Detect which cell encompasses the target text, then output its [x, y] center coordinate. 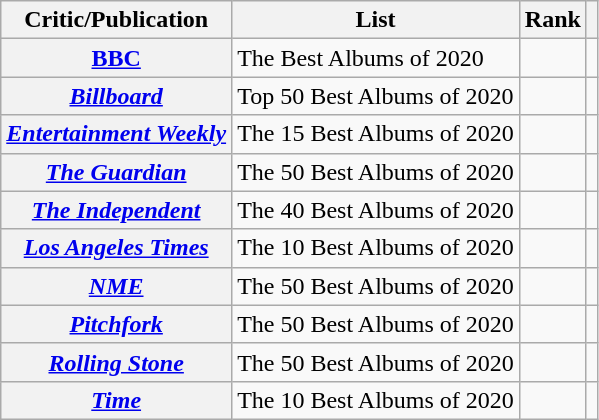
The 40 Best Albums of 2020 [376, 210]
Top 50 Best Albums of 2020 [376, 96]
Time [116, 400]
The 15 Best Albums of 2020 [376, 134]
The Independent [116, 210]
Rolling Stone [116, 362]
Entertainment Weekly [116, 134]
Pitchfork [116, 324]
Billboard [116, 96]
The Guardian [116, 172]
Los Angeles Times [116, 248]
Critic/Publication [116, 20]
NME [116, 286]
Rank [552, 20]
List [376, 20]
BBC [116, 58]
The Best Albums of 2020 [376, 58]
